Return the [x, y] coordinate for the center point of the cell that contains the specified text.  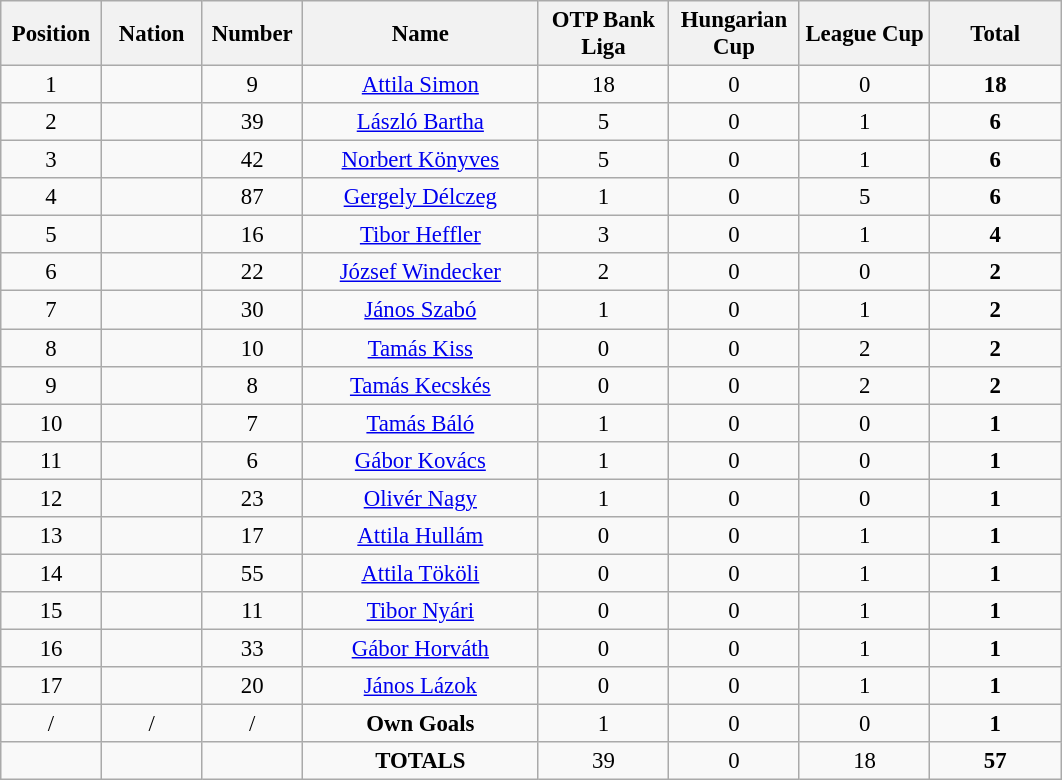
12 [52, 498]
42 [252, 160]
20 [252, 686]
Tamás Báló [421, 423]
23 [252, 498]
János Lázok [421, 686]
57 [996, 761]
TOTALS [421, 761]
Tibor Nyári [421, 611]
Tamás Kiss [421, 348]
Number [252, 34]
OTP Bank Liga [604, 34]
55 [252, 573]
József Windecker [421, 273]
Attila Tököli [421, 573]
Olivér Nagy [421, 498]
14 [52, 573]
87 [252, 197]
Name [421, 34]
László Bartha [421, 122]
30 [252, 310]
League Cup [864, 34]
Gergely Délczeg [421, 197]
Nation [152, 34]
13 [52, 536]
Attila Simon [421, 85]
Hungarian Cup [734, 34]
Own Goals [421, 724]
Attila Hullám [421, 536]
Total [996, 34]
Position [52, 34]
15 [52, 611]
Tamás Kecskés [421, 385]
Gábor Horváth [421, 648]
Norbert Könyves [421, 160]
33 [252, 648]
Gábor Kovács [421, 460]
Tibor Heffler [421, 235]
22 [252, 273]
János Szabó [421, 310]
